Scan for the cell matching the given text and deliver its [x, y] coordinate at center. 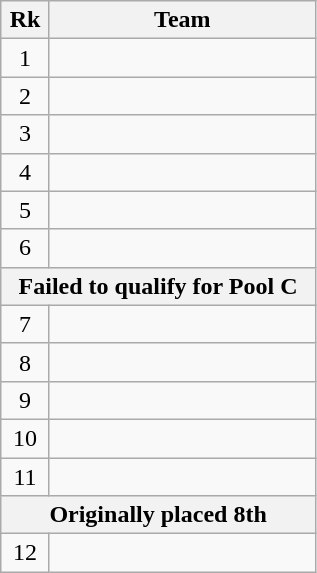
11 [26, 477]
Rk [26, 20]
Failed to qualify for Pool C [158, 286]
4 [26, 172]
3 [26, 134]
9 [26, 400]
Originally placed 8th [158, 515]
1 [26, 58]
7 [26, 324]
2 [26, 96]
10 [26, 438]
8 [26, 362]
6 [26, 248]
Team [182, 20]
12 [26, 553]
5 [26, 210]
